Determine the [x, y] coordinate at the center of the cell enclosing the given text.  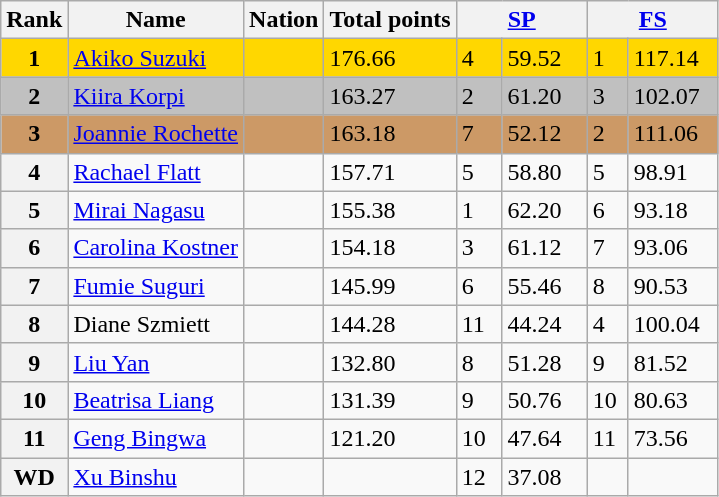
55.46 [544, 286]
Xu Binshu [156, 477]
Joannie Rochette [156, 134]
WD [34, 477]
80.63 [673, 400]
50.76 [544, 400]
Nation [284, 20]
58.80 [544, 172]
Name [156, 20]
98.91 [673, 172]
100.04 [673, 324]
61.12 [544, 248]
Beatrisa Liang [156, 400]
132.80 [390, 362]
93.18 [673, 210]
73.56 [673, 438]
163.18 [390, 134]
81.52 [673, 362]
121.20 [390, 438]
157.71 [390, 172]
Rachael Flatt [156, 172]
155.38 [390, 210]
44.24 [544, 324]
Geng Bingwa [156, 438]
Diane Szmiett [156, 324]
47.64 [544, 438]
Rank [34, 20]
37.08 [544, 477]
Akiko Suzuki [156, 58]
12 [479, 477]
93.06 [673, 248]
176.66 [390, 58]
59.52 [544, 58]
131.39 [390, 400]
SP [522, 20]
61.20 [544, 96]
144.28 [390, 324]
154.18 [390, 248]
Kiira Korpi [156, 96]
102.07 [673, 96]
62.20 [544, 210]
Mirai Nagasu [156, 210]
111.06 [673, 134]
51.28 [544, 362]
Carolina Kostner [156, 248]
Total points [390, 20]
117.14 [673, 58]
52.12 [544, 134]
Fumie Suguri [156, 286]
145.99 [390, 286]
90.53 [673, 286]
FS [652, 20]
Liu Yan [156, 362]
163.27 [390, 96]
